Capture the cell that displays the provided text and extract its [X, Y] central coordinate. 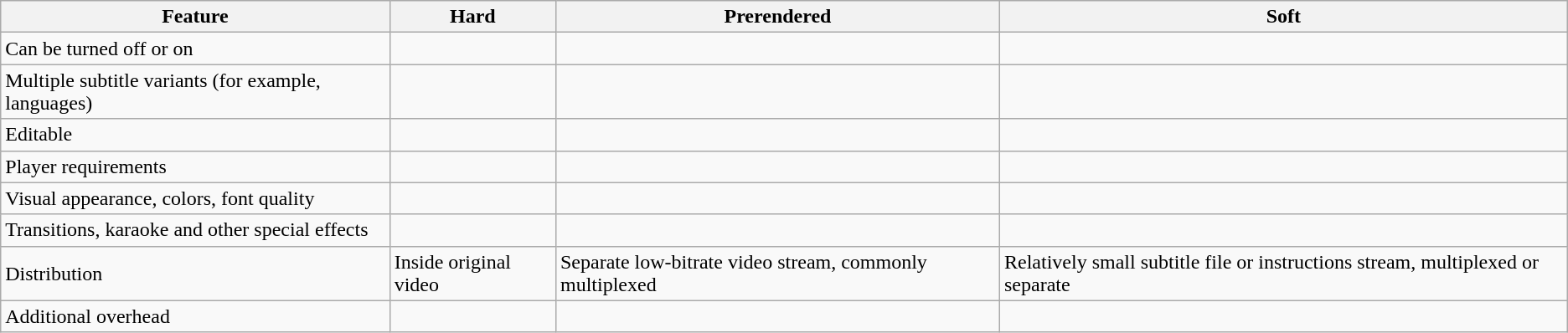
Prerendered [777, 17]
Additional overhead [195, 316]
Distribution [195, 273]
Inside original video [472, 273]
Relatively small subtitle file or instructions stream, multiplexed or separate [1283, 273]
Separate low-bitrate video stream, commonly multiplexed [777, 273]
Visual appearance, colors, font quality [195, 198]
Editable [195, 135]
Soft [1283, 17]
Hard [472, 17]
Can be turned off or on [195, 49]
Feature [195, 17]
Transitions, karaoke and other special effects [195, 230]
Multiple subtitle variants (for example, languages) [195, 92]
Player requirements [195, 166]
